Return the [X, Y] coordinate for the center point of the cell that contains the specified text.  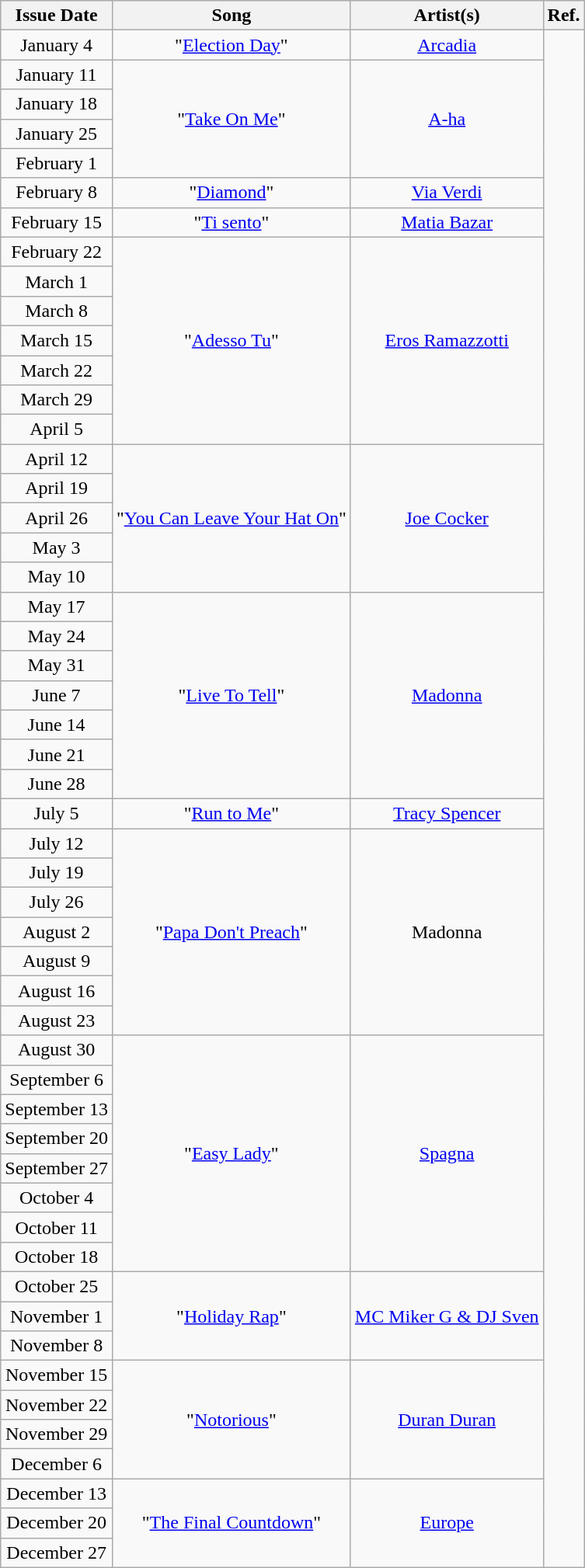
"The Final Countdown" [232, 1523]
August 9 [57, 961]
November 15 [57, 1375]
March 22 [57, 370]
September 6 [57, 1080]
"Papa Don't Preach" [232, 931]
June 14 [57, 725]
November 8 [57, 1346]
January 25 [57, 134]
December 27 [57, 1552]
Artist(s) [447, 16]
June 28 [57, 784]
July 5 [57, 813]
April 19 [57, 488]
February 22 [57, 252]
May 17 [57, 607]
Arcadia [447, 45]
Issue Date [57, 16]
Ref. [564, 16]
A-ha [447, 119]
October 11 [57, 1227]
February 8 [57, 193]
"Easy Lady" [232, 1153]
March 15 [57, 340]
Joe Cocker [447, 518]
"Election Day" [232, 45]
"Ti sento" [232, 222]
December 13 [57, 1493]
Europe [447, 1523]
August 16 [57, 991]
"You Can Leave Your Hat On" [232, 518]
October 4 [57, 1198]
September 13 [57, 1109]
October 25 [57, 1286]
February 1 [57, 163]
December 20 [57, 1523]
July 26 [57, 902]
April 12 [57, 459]
Eros Ramazzotti [447, 340]
February 15 [57, 222]
"Live To Tell" [232, 695]
MC Miker G & DJ Sven [447, 1316]
"Diamond" [232, 193]
May 24 [57, 636]
July 19 [57, 873]
Spagna [447, 1153]
November 1 [57, 1316]
Duran Duran [447, 1420]
August 30 [57, 1050]
January 18 [57, 104]
March 29 [57, 400]
June 7 [57, 695]
Tracy Spencer [447, 813]
April 5 [57, 429]
January 11 [57, 75]
"Notorious" [232, 1420]
Via Verdi [447, 193]
September 27 [57, 1168]
March 1 [57, 281]
September 20 [57, 1139]
July 12 [57, 843]
October 18 [57, 1257]
August 2 [57, 932]
June 21 [57, 754]
January 4 [57, 45]
May 3 [57, 548]
"Adesso Tu" [232, 340]
November 22 [57, 1405]
November 29 [57, 1434]
"Take On Me" [232, 119]
December 6 [57, 1464]
Matia Bazar [447, 222]
August 23 [57, 1020]
"Holiday Rap" [232, 1316]
March 8 [57, 311]
April 26 [57, 518]
May 31 [57, 666]
May 10 [57, 577]
Song [232, 16]
"Run to Me" [232, 813]
